Determine the (X, Y) coordinate at the center of the cell enclosing the given text.  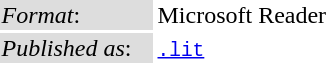
Format: (76, 15)
Published as: (76, 48)
